Identify which cell holds the provided text, then report its (X, Y) central coordinate. 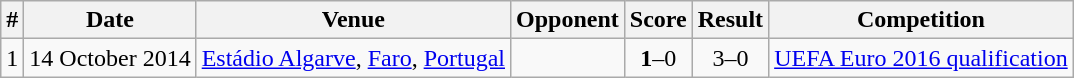
Competition (922, 20)
UEFA Euro 2016 qualification (922, 58)
1 (12, 58)
Score (658, 20)
14 October 2014 (110, 58)
1–0 (658, 58)
Opponent (568, 20)
Venue (353, 20)
3–0 (730, 58)
# (12, 20)
Estádio Algarve, Faro, Portugal (353, 58)
Date (110, 20)
Result (730, 20)
